Detect which cell encompasses the target text, then output its [X, Y] center coordinate. 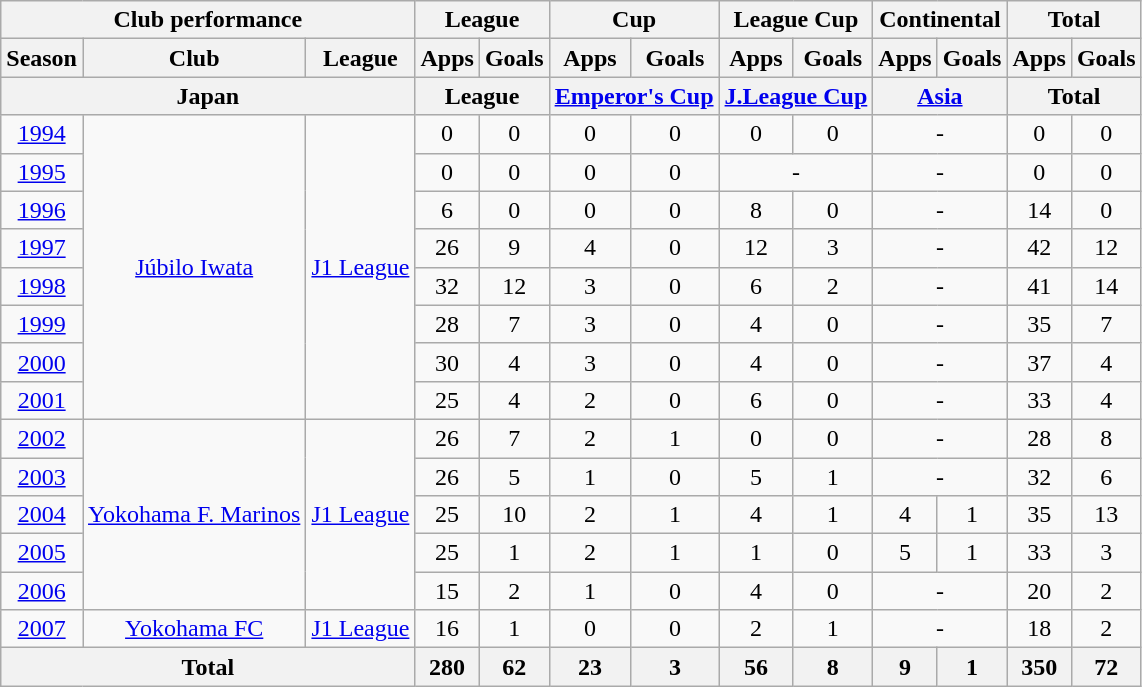
41 [1039, 286]
1995 [42, 172]
1994 [42, 134]
56 [756, 667]
Season [42, 58]
72 [1106, 667]
42 [1039, 248]
1996 [42, 210]
2000 [42, 362]
2006 [42, 591]
37 [1039, 362]
2001 [42, 400]
62 [514, 667]
18 [1039, 629]
Club performance [208, 20]
23 [590, 667]
Japan [208, 96]
Club [194, 58]
15 [447, 591]
2004 [42, 515]
2007 [42, 629]
1998 [42, 286]
16 [447, 629]
Yokohama FC [194, 629]
Continental [940, 20]
280 [447, 667]
League Cup [796, 20]
2005 [42, 553]
2003 [42, 477]
13 [1106, 515]
Yokohama F. Marinos [194, 514]
10 [514, 515]
J.League Cup [796, 96]
Asia [940, 96]
20 [1039, 591]
2002 [42, 438]
350 [1039, 667]
1997 [42, 248]
1999 [42, 324]
Cup [634, 20]
Júbilo Iwata [194, 267]
Emperor's Cup [634, 96]
30 [447, 362]
